Return the [X, Y] coordinate for the center point of the cell that contains the specified text.  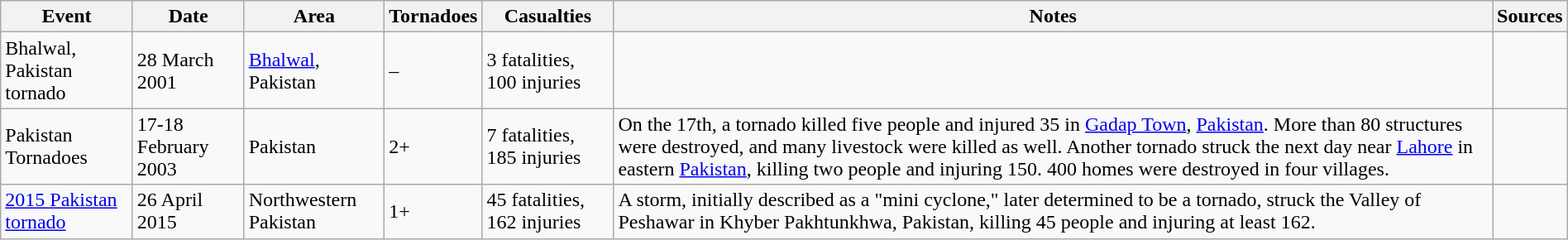
3 fatalities, 100 injuries [547, 70]
2+ [433, 146]
7 fatalities, 185 injuries [547, 146]
45 fatalities, 162 injuries [547, 212]
17-18 February 2003 [189, 146]
Bhalwal, Pakistan [314, 70]
Casualties [547, 17]
Event [67, 17]
Tornadoes [433, 17]
Area [314, 17]
Date [189, 17]
Notes [1054, 17]
– [433, 70]
Sources [1530, 17]
Pakistan [314, 146]
2015 Pakistan tornado [67, 212]
1+ [433, 212]
Pakistan Tornadoes [67, 146]
26 April 2015 [189, 212]
Northwestern Pakistan [314, 212]
Bhalwal, Pakistan tornado [67, 70]
28 March 2001 [189, 70]
